Detect which cell encompasses the target text, then output its [x, y] center coordinate. 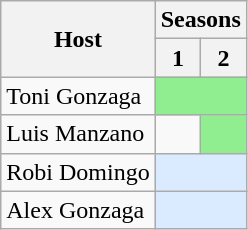
1 [178, 58]
Host [78, 39]
Alex Gonzaga [78, 210]
Luis Manzano [78, 134]
2 [224, 58]
Seasons [200, 20]
Robi Domingo [78, 172]
Toni Gonzaga [78, 96]
